Identify which cell holds the provided text, then report its (x, y) central coordinate. 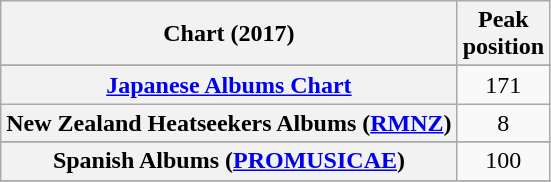
8 (503, 123)
100 (503, 161)
Japanese Albums Chart (229, 85)
Spanish Albums (PROMUSICAE) (229, 161)
New Zealand Heatseekers Albums (RMNZ) (229, 123)
171 (503, 85)
Chart (2017) (229, 34)
Peak position (503, 34)
